Locate the cell with the specified text and output its [x, y] center coordinate. 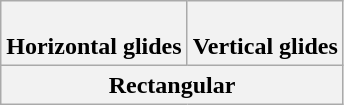
Horizontal glides [94, 34]
Vertical glides [265, 34]
Rectangular [172, 85]
